Detect which cell encompasses the target text, then output its (X, Y) center coordinate. 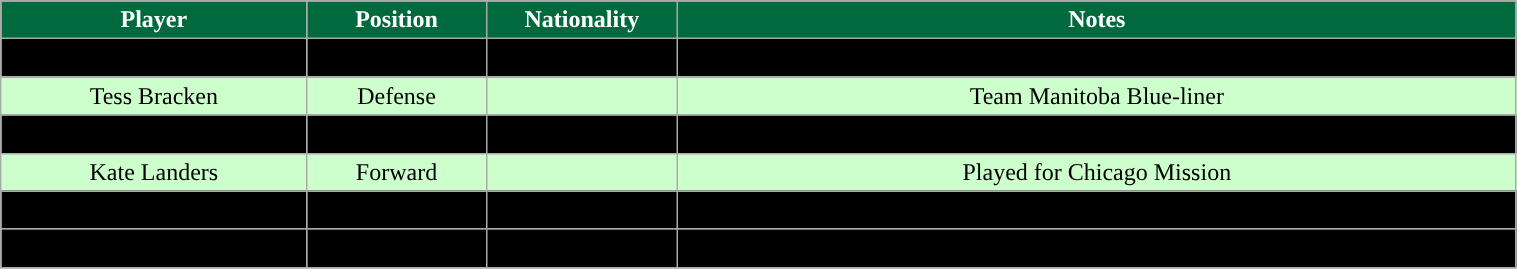
Nationality (582, 20)
Tended goal for the Etobicoke Jr. Dolphins (1097, 134)
Played for Chicago Mission (1097, 172)
Notes (1097, 20)
Tess Bracken (154, 96)
Shannon Ropp (154, 210)
Two-time pick to attend Team USA Development Camp (1097, 210)
Caroline Shaunessy (154, 248)
Christie Honor (154, 134)
Kate Landers (154, 172)
Team Manitoba Blue-liner (1097, 96)
Position (396, 20)
Played for Nepean Jr. Wildcats (1097, 58)
Player (154, 20)
Played for Bay State Breakers (1097, 248)
Alyssa Baker (154, 58)
